Return [x, y] of the center of cell containing provided text 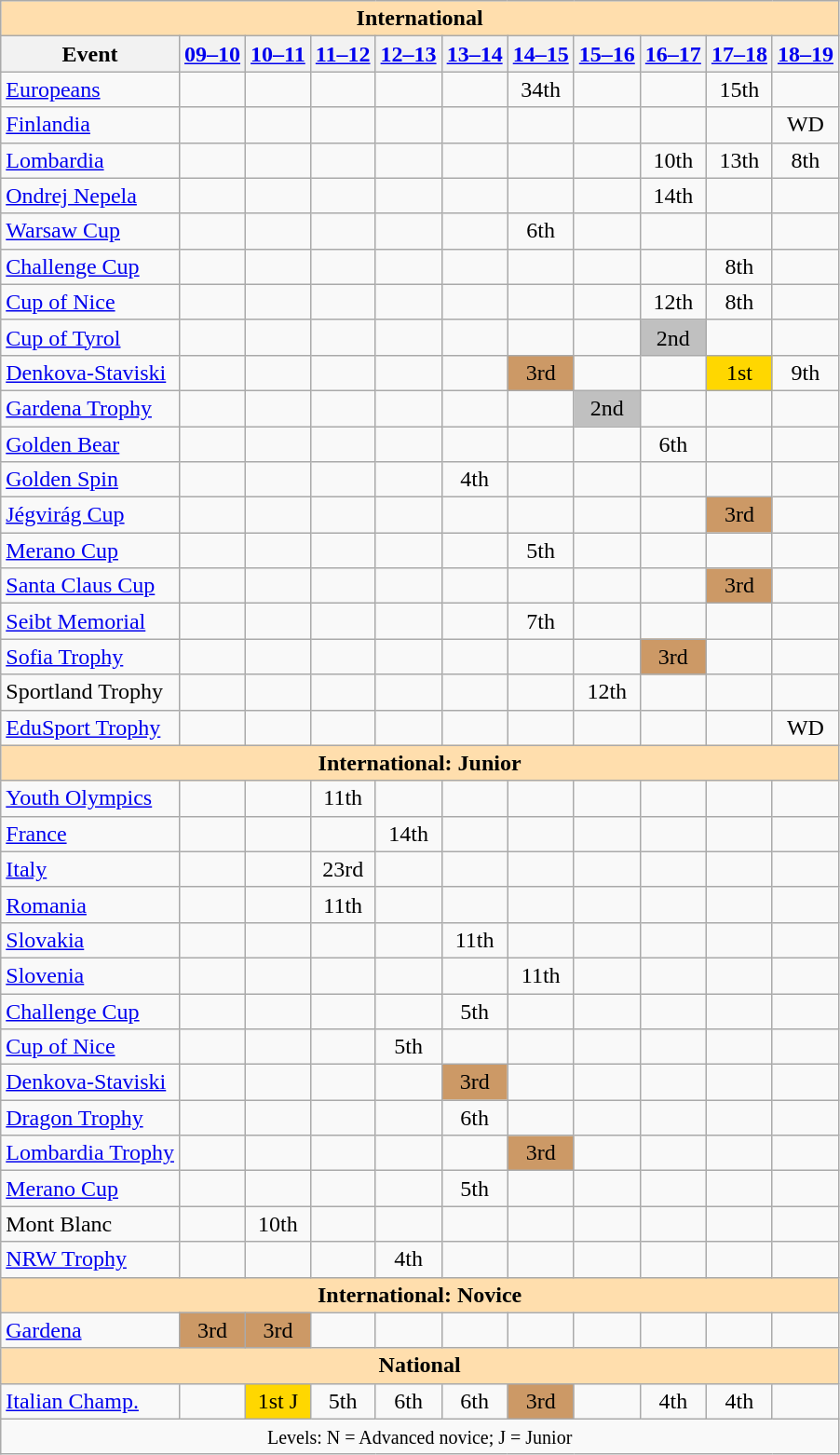
Sofia Trophy [90, 657]
14–15 [540, 54]
23rd [343, 869]
34th [540, 89]
Europeans [90, 89]
Jégvirág Cup [90, 515]
Slovenia [90, 975]
18–19 [805, 54]
Levels: N = Advanced novice; J = Junior [420, 1436]
Sportland Trophy [90, 692]
International: Junior [420, 763]
Italian Champ. [90, 1401]
1st J [278, 1401]
7th [540, 621]
12–13 [408, 54]
Event [90, 54]
Slovakia [90, 940]
Golden Spin [90, 480]
International [420, 19]
National [420, 1366]
Santa Claus Cup [90, 586]
EduSport Trophy [90, 727]
15–16 [607, 54]
France [90, 834]
NRW Trophy [90, 1259]
Ondrej Nepela [90, 196]
Romania [90, 904]
15th [739, 89]
1st [739, 373]
Italy [90, 869]
Finlandia [90, 125]
16–17 [672, 54]
Golden Bear [90, 444]
Dragon Trophy [90, 1118]
Lombardia Trophy [90, 1153]
9th [805, 373]
Seibt Memorial [90, 621]
13th [739, 160]
09–10 [212, 54]
Cup of Tyrol [90, 337]
Youth Olympics [90, 798]
Gardena Trophy [90, 408]
10–11 [278, 54]
11–12 [343, 54]
Gardena [90, 1330]
Lombardia [90, 160]
Mont Blanc [90, 1224]
17–18 [739, 54]
International: Novice [420, 1295]
Warsaw Cup [90, 231]
13–14 [475, 54]
